Output the (X, Y) coordinate of the center of the cell containing the given text.  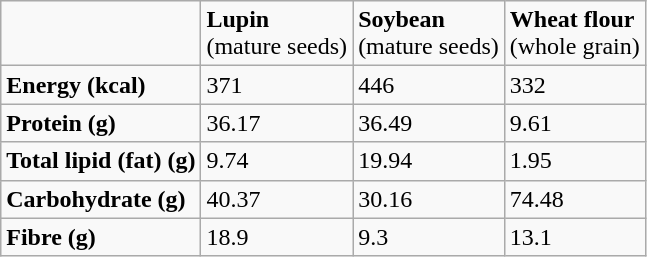
Fibre (g) (101, 237)
30.16 (429, 199)
Protein (g) (101, 123)
9.61 (574, 123)
36.17 (277, 123)
Wheat flour(whole grain) (574, 34)
Energy (kcal) (101, 85)
Soybean(mature seeds) (429, 34)
Carbohydrate (g) (101, 199)
36.49 (429, 123)
18.9 (277, 237)
19.94 (429, 161)
9.3 (429, 237)
332 (574, 85)
446 (429, 85)
74.48 (574, 199)
Total lipid (fat) (g) (101, 161)
40.37 (277, 199)
1.95 (574, 161)
Lupin(mature seeds) (277, 34)
371 (277, 85)
9.74 (277, 161)
13.1 (574, 237)
